Output the [X, Y] coordinate of the center of the cell containing the given text.  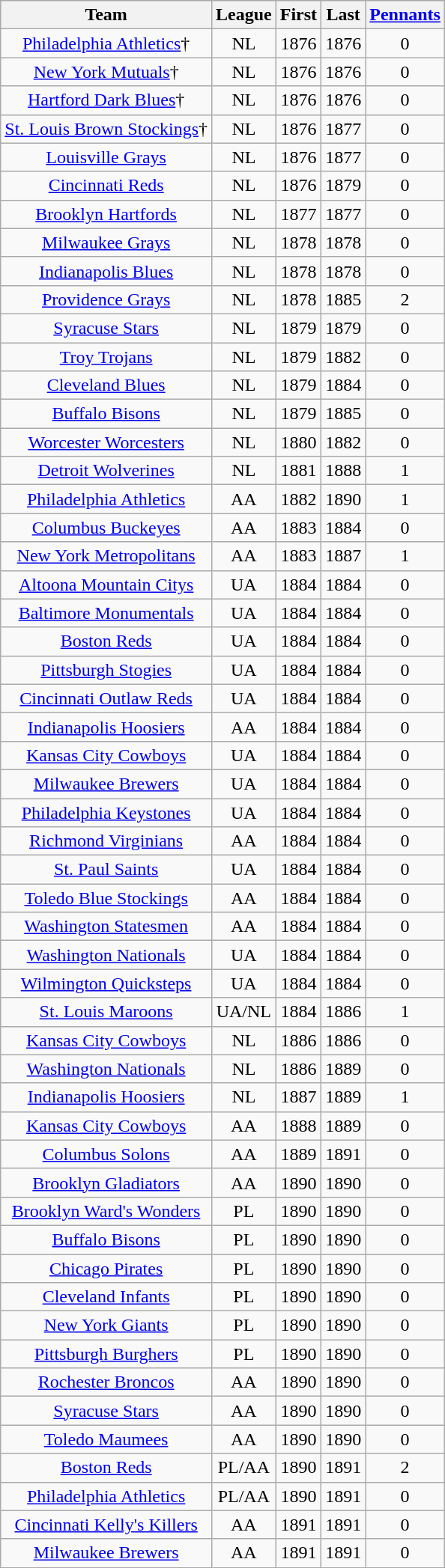
Hartford Dark Blues† [106, 100]
Team [106, 15]
Cleveland Infants [106, 1297]
Chicago Pirates [106, 1269]
Philadelphia Keystones [106, 812]
Brooklyn Hartfords [106, 214]
1881 [298, 471]
Troy Trojans [106, 357]
St. Paul Saints [106, 870]
League [244, 15]
New York Giants [106, 1326]
New York Mutuals† [106, 72]
Providence Grays [106, 299]
Indianapolis Blues [106, 271]
Toledo Maumees [106, 1439]
St. Louis Brown Stockings† [106, 129]
Philadelphia Athletics† [106, 43]
New York Metropolitans [106, 556]
Worcester Worcesters [106, 442]
Pittsburgh Stogies [106, 670]
Detroit Wolverines [106, 471]
Last [343, 15]
St. Louis Maroons [106, 1012]
Toledo Blue Stockings [106, 898]
Baltimore Monumentals [106, 613]
Brooklyn Gladiators [106, 1183]
First [298, 15]
Cincinnati Reds [106, 186]
1880 [298, 442]
Pennants [405, 15]
Columbus Solons [106, 1154]
Columbus Buckeyes [106, 528]
Altoona Mountain Citys [106, 585]
Cleveland Blues [106, 385]
Rochester Broncos [106, 1382]
Cincinnati Kelly's Killers [106, 1525]
Brooklyn Ward's Wonders [106, 1211]
Pittsburgh Burghers [106, 1354]
Louisville Grays [106, 157]
Milwaukee Grays [106, 242]
Wilmington Quicksteps [106, 983]
Richmond Virginians [106, 841]
Cincinnati Outlaw Reds [106, 698]
UA/NL [244, 1012]
Washington Statesmen [106, 927]
